Locate the cell with the specified text and output its [x, y] center coordinate. 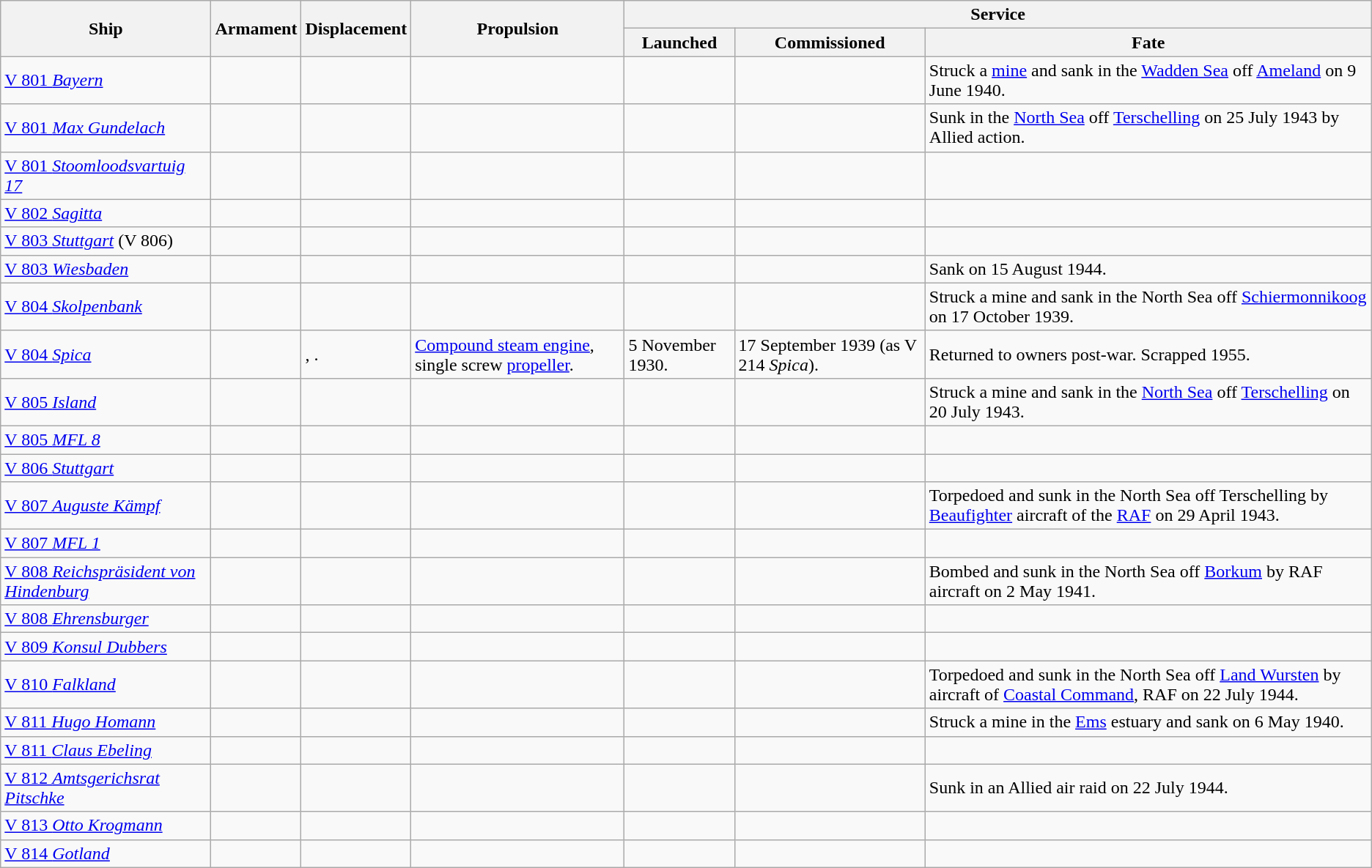
Struck a mine and sank in the North Sea off Schiermonnikoog on 17 October 1939. [1148, 306]
V 811 Claus Ebeling [106, 750]
V 810 Falkland [106, 684]
Ship [106, 29]
V 807 Auguste Kämpf [106, 505]
Armament [257, 29]
Sunk in an Allied air raid on 22 July 1944. [1148, 788]
Struck a mine in the Ems estuary and sank on 6 May 1940. [1148, 722]
Returned to owners post-war. Scrapped 1955. [1148, 355]
V 814 Gotland [106, 853]
V 803 Wiesbaden [106, 269]
17 September 1939 (as V 214 Spica). [830, 355]
V 803 Stuttgart (V 806) [106, 241]
Propulsion [517, 29]
V 811 Hugo Homann [106, 722]
V 801 Bayern [106, 81]
V 813 Otto Krogmann [106, 826]
V 801 Stoomloodsvartuig 17 [106, 176]
V 809 Konsul Dubbers [106, 647]
, . [356, 355]
Struck a mine and sank in the North Sea off Terschelling on 20 July 1943. [1148, 401]
V 801 Max Gundelach [106, 127]
Commissioned [830, 42]
V 805 MFL 8 [106, 439]
V 804 Spica [106, 355]
Compound steam engine, single screw propeller. [517, 355]
Struck a mine and sank in the Wadden Sea off Ameland on 9 June 1940. [1148, 81]
Service [998, 15]
Displacement [356, 29]
Torpedoed and sunk in the North Sea off Land Wursten by aircraft of Coastal Command, RAF on 22 July 1944. [1148, 684]
5 November 1930. [679, 355]
Fate [1148, 42]
V 808 Reichspräsident von Hindenburg [106, 582]
V 812 Amtsgerichsrat Pitschke [106, 788]
Torpedoed and sunk in the North Sea off Terschelling by Beaufighter aircraft of the RAF on 29 April 1943. [1148, 505]
V 804 Skolpenbank [106, 306]
V 802 Sagitta [106, 213]
Launched [679, 42]
V 805 Island [106, 401]
V 808 Ehrensburger [106, 619]
Bombed and sunk in the North Sea off Borkum by RAF aircraft on 2 May 1941. [1148, 582]
V 807 MFL 1 [106, 544]
V 806 Stuttgart [106, 468]
Sunk in the North Sea off Terschelling on 25 July 1943 by Allied action. [1148, 127]
Sank on 15 August 1944. [1148, 269]
